Return the [X, Y] coordinate for the center point of the cell that contains the specified text.  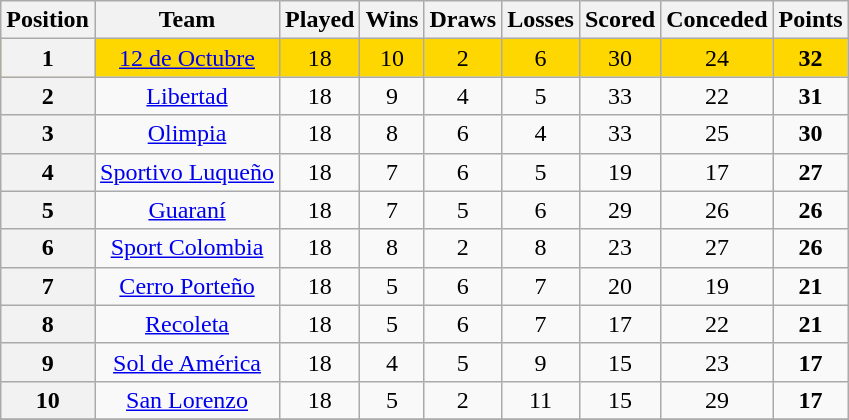
Olimpia [186, 134]
Guaraní [186, 210]
Libertad [186, 96]
Played [320, 20]
San Lorenzo [186, 400]
Position [48, 20]
20 [620, 286]
Conceded [717, 20]
Sportivo Luqueño [186, 172]
Wins [392, 20]
Team [186, 20]
25 [717, 134]
Losses [541, 20]
Draws [463, 20]
Points [810, 20]
24 [717, 58]
31 [810, 96]
Recoleta [186, 324]
3 [48, 134]
Cerro Porteño [186, 286]
32 [810, 58]
Sport Colombia [186, 248]
Sol de América [186, 362]
11 [541, 400]
1 [48, 58]
12 de Octubre [186, 58]
Scored [620, 20]
